Locate the cell with the specified text and output its (X, Y) center coordinate. 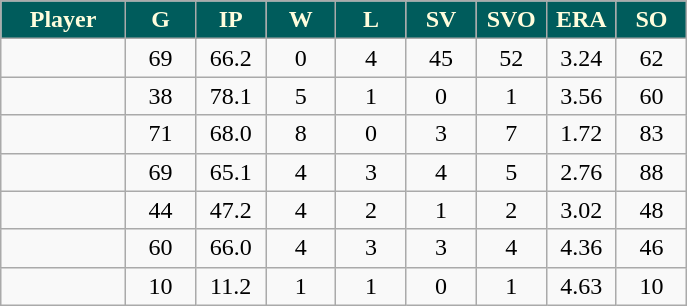
Player (64, 20)
71 (160, 134)
1.72 (581, 134)
SO (651, 20)
3.02 (581, 210)
SV (441, 20)
SVO (511, 20)
L (371, 20)
52 (511, 58)
62 (651, 58)
7 (511, 134)
78.1 (231, 96)
4.63 (581, 286)
G (160, 20)
3.56 (581, 96)
11.2 (231, 286)
65.1 (231, 172)
38 (160, 96)
4.36 (581, 248)
8 (301, 134)
45 (441, 58)
66.2 (231, 58)
IP (231, 20)
W (301, 20)
3.24 (581, 58)
ERA (581, 20)
47.2 (231, 210)
68.0 (231, 134)
83 (651, 134)
44 (160, 210)
66.0 (231, 248)
46 (651, 248)
2.76 (581, 172)
48 (651, 210)
88 (651, 172)
